Output the [x, y] coordinate of the center of the cell containing the given text.  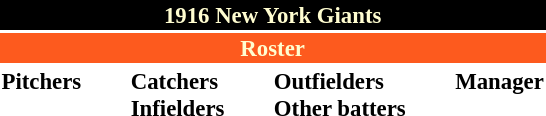
1916 New York Giants [272, 15]
Roster [272, 48]
